Search for the cell housing the specified text and yield its (x, y) center coordinate. 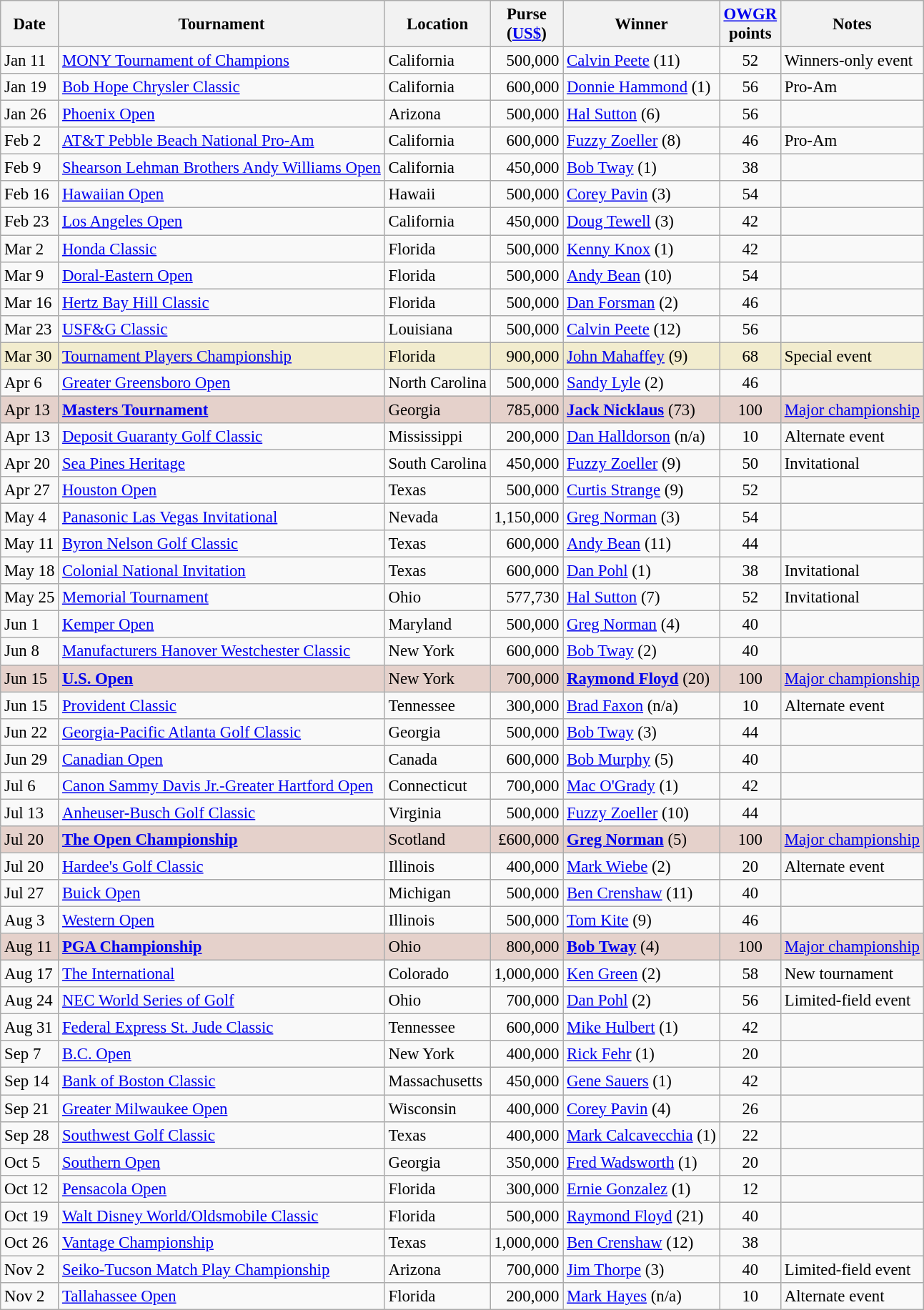
Panasonic Las Vegas Invitational (222, 517)
USF&G Classic (222, 329)
Byron Nelson Golf Classic (222, 544)
Sep 21 (30, 1108)
Hawaiian Open (222, 195)
Feb 16 (30, 195)
Memorial Tournament (222, 597)
Wisconsin (437, 1108)
Sep 7 (30, 1054)
Winner (642, 24)
Ben Crenshaw (11) (642, 893)
Aug 17 (30, 974)
Canon Sammy Davis Jr.-Greater Hartford Open (222, 786)
Mississippi (437, 437)
Notes (852, 24)
Apr 27 (30, 490)
Doug Tewell (3) (642, 222)
Bob Murphy (5) (642, 759)
Donnie Hammond (1) (642, 87)
Pensacola Open (222, 1189)
Aug 11 (30, 947)
Southern Open (222, 1162)
Honda Classic (222, 249)
Hawaii (437, 195)
Tallahassee Open (222, 1296)
Mark Calcavecchia (1) (642, 1135)
50 (750, 463)
26 (750, 1108)
Scotland (437, 840)
Ben Crenshaw (12) (642, 1243)
Tom Kite (9) (642, 921)
Mac O'Grady (1) (642, 786)
Bob Tway (3) (642, 732)
B.C. Open (222, 1054)
Provident Classic (222, 705)
Massachusetts (437, 1081)
Mark Wiebe (2) (642, 866)
Gene Sauers (1) (642, 1081)
Jul 6 (30, 786)
68 (750, 356)
Connecticut (437, 786)
12 (750, 1189)
Jun 29 (30, 759)
PGA Championship (222, 947)
Mar 9 (30, 275)
£600,000 (527, 840)
Jun 8 (30, 652)
Kemper Open (222, 625)
Los Angeles Open (222, 222)
Jack Nicklaus (73) (642, 410)
Canadian Open (222, 759)
Maryland (437, 625)
May 4 (30, 517)
Bob Hope Chrysler Classic (222, 87)
Andy Bean (11) (642, 544)
Mark Hayes (n/a) (642, 1296)
U.S. Open (222, 678)
Mar 23 (30, 329)
Deposit Guaranty Golf Classic (222, 437)
Doral-Eastern Open (222, 275)
Sandy Lyle (2) (642, 383)
Fred Wadsworth (1) (642, 1162)
Mar 30 (30, 356)
AT&T Pebble Beach National Pro-Am (222, 141)
Phoenix Open (222, 114)
Buick Open (222, 893)
900,000 (527, 356)
Oct 19 (30, 1216)
Colorado (437, 974)
Michigan (437, 893)
Mar 2 (30, 249)
Mar 16 (30, 302)
Sep 14 (30, 1081)
Oct 12 (30, 1189)
Purse(US$) (527, 24)
The Open Championship (222, 840)
Hal Sutton (6) (642, 114)
Bob Tway (2) (642, 652)
Greg Norman (5) (642, 840)
Aug 24 (30, 1001)
Greater Milwaukee Open (222, 1108)
Walt Disney World/Oldsmobile Classic (222, 1216)
Winners-only event (852, 61)
Greater Greensboro Open (222, 383)
Southwest Golf Classic (222, 1135)
John Mahaffey (9) (642, 356)
Anheuser-Busch Golf Classic (222, 813)
Hardee's Golf Classic (222, 866)
Location (437, 24)
Raymond Floyd (20) (642, 678)
Virginia (437, 813)
1,150,000 (527, 517)
Feb 2 (30, 141)
Bob Tway (1) (642, 168)
800,000 (527, 947)
Calvin Peete (11) (642, 61)
Mike Hulbert (1) (642, 1028)
Tournament Players Championship (222, 356)
Andy Bean (10) (642, 275)
Hal Sutton (7) (642, 597)
Date (30, 24)
Curtis Strange (9) (642, 490)
Bob Tway (4) (642, 947)
Seiko-Tucson Match Play Championship (222, 1269)
May 25 (30, 597)
Ernie Gonzalez (1) (642, 1189)
MONY Tournament of Champions (222, 61)
Dan Pohl (2) (642, 1001)
Hertz Bay Hill Classic (222, 302)
Vantage Championship (222, 1243)
Raymond Floyd (21) (642, 1216)
Oct 26 (30, 1243)
Tournament (222, 24)
Aug 3 (30, 921)
Ken Green (2) (642, 974)
South Carolina (437, 463)
Shearson Lehman Brothers Andy Williams Open (222, 168)
Feb 23 (30, 222)
May 11 (30, 544)
Fuzzy Zoeller (8) (642, 141)
Corey Pavin (3) (642, 195)
Jul 27 (30, 893)
Greg Norman (3) (642, 517)
785,000 (527, 410)
Masters Tournament (222, 410)
Rick Fehr (1) (642, 1054)
58 (750, 974)
Apr 6 (30, 383)
The International (222, 974)
Jan 19 (30, 87)
NEC World Series of Golf (222, 1001)
Dan Pohl (1) (642, 571)
New tournament (852, 974)
Apr 20 (30, 463)
North Carolina (437, 383)
Federal Express St. Jude Classic (222, 1028)
Special event (852, 356)
Brad Faxon (n/a) (642, 705)
Calvin Peete (12) (642, 329)
Colonial National Invitation (222, 571)
350,000 (527, 1162)
Corey Pavin (4) (642, 1108)
577,730 (527, 597)
Jun 22 (30, 732)
Louisiana (437, 329)
Jun 1 (30, 625)
Western Open (222, 921)
Nevada (437, 517)
Sep 28 (30, 1135)
Jan 26 (30, 114)
Jul 13 (30, 813)
Canada (437, 759)
Sea Pines Heritage (222, 463)
Jim Thorpe (3) (642, 1269)
22 (750, 1135)
Bank of Boston Classic (222, 1081)
Manufacturers Hanover Westchester Classic (222, 652)
Houston Open (222, 490)
Fuzzy Zoeller (10) (642, 813)
Oct 5 (30, 1162)
Fuzzy Zoeller (9) (642, 463)
May 18 (30, 571)
Dan Forsman (2) (642, 302)
Aug 31 (30, 1028)
OWGRpoints (750, 24)
Greg Norman (4) (642, 625)
Feb 9 (30, 168)
Dan Halldorson (n/a) (642, 437)
Georgia-Pacific Atlanta Golf Classic (222, 732)
Jan 11 (30, 61)
Kenny Knox (1) (642, 249)
